Output the (X, Y) coordinate of the center of the cell containing the given text.  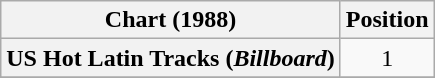
Chart (1988) (171, 20)
US Hot Latin Tracks (Billboard) (171, 58)
Position (387, 20)
1 (387, 58)
